Locate the cell with the specified text and output its [x, y] center coordinate. 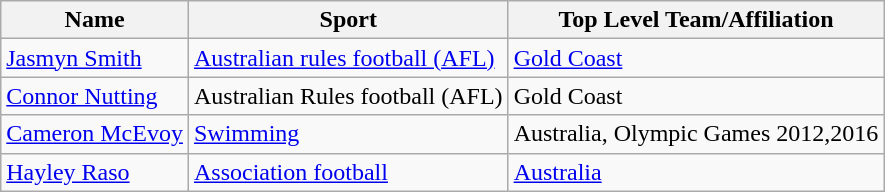
Sport [348, 20]
Jasmyn Smith [95, 58]
Association football [348, 172]
Australian rules football (AFL) [348, 58]
Swimming [348, 134]
Top Level Team/Affiliation [696, 20]
Connor Nutting [95, 96]
Australian Rules football (AFL) [348, 96]
Name [95, 20]
Australia [696, 172]
Cameron McEvoy [95, 134]
Australia, Olympic Games 2012,2016 [696, 134]
Hayley Raso [95, 172]
